Identify which cell holds the provided text, then report its [x, y] central coordinate. 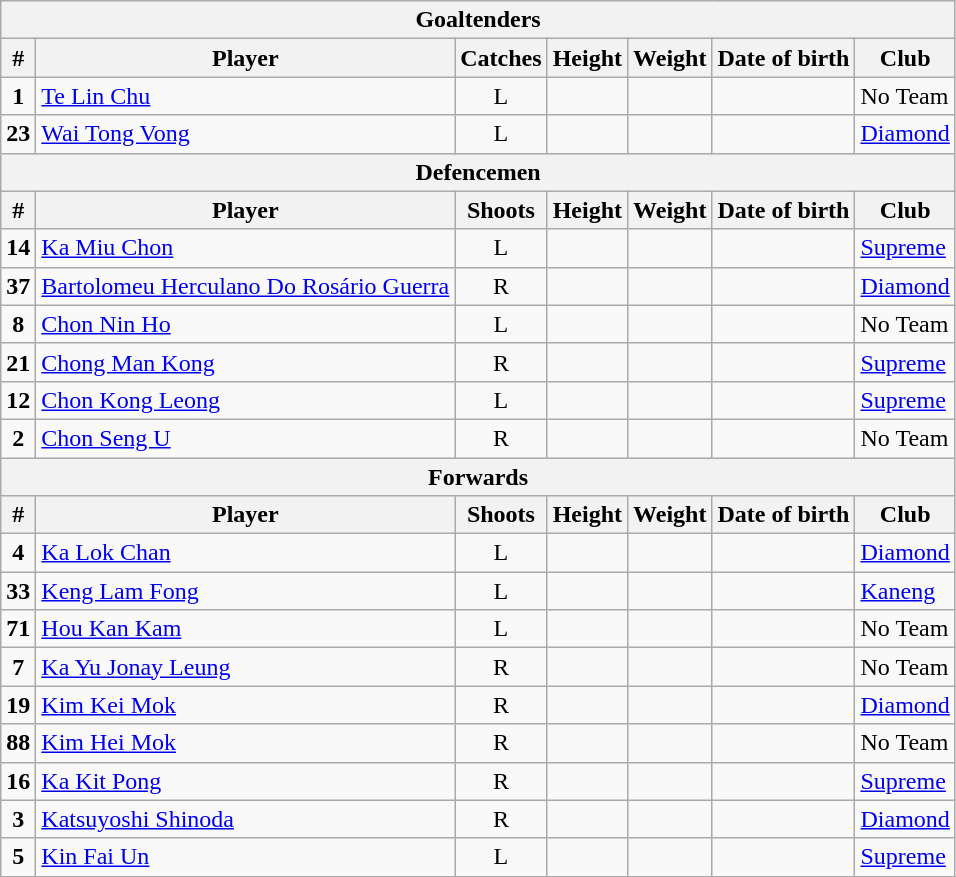
16 [18, 781]
Ka Lok Chan [246, 553]
Forwards [478, 477]
1 [18, 96]
33 [18, 591]
37 [18, 286]
Ka Yu Jonay Leung [246, 667]
19 [18, 705]
Kin Fai Un [246, 857]
Kim Kei Mok [246, 705]
3 [18, 819]
Ka Kit Pong [246, 781]
12 [18, 400]
21 [18, 362]
2 [18, 438]
Ka Miu Chon [246, 248]
71 [18, 629]
23 [18, 134]
Goaltenders [478, 20]
Chon Nin Ho [246, 324]
Chon Seng U [246, 438]
Catches [501, 58]
Wai Tong Vong [246, 134]
4 [18, 553]
88 [18, 743]
Kim Hei Mok [246, 743]
Chon Kong Leong [246, 400]
8 [18, 324]
Keng Lam Fong [246, 591]
7 [18, 667]
14 [18, 248]
5 [18, 857]
Defencemen [478, 172]
Kaneng [905, 591]
Katsuyoshi Shinoda [246, 819]
Chong Man Kong [246, 362]
Te Lin Chu [246, 96]
Bartolomeu Herculano Do Rosário Guerra [246, 286]
Hou Kan Kam [246, 629]
